Identify which cell holds the provided text, then report its (x, y) central coordinate. 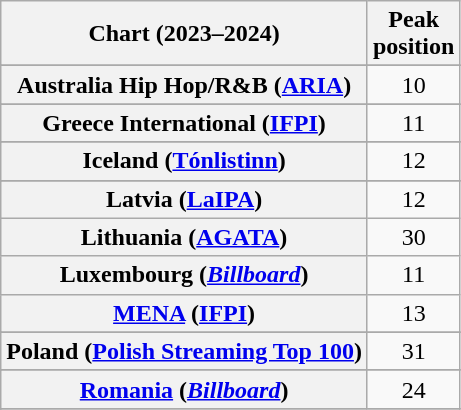
Peakposition (413, 34)
Greece International (IFPI) (184, 123)
Poland (Polish Streaming Top 100) (184, 351)
MENA (IFPI) (184, 313)
Romania (Billboard) (184, 389)
Latvia (LaIPA) (184, 199)
31 (413, 351)
Chart (2023–2024) (184, 34)
24 (413, 389)
Lithuania (AGATA) (184, 237)
13 (413, 313)
Luxembourg (Billboard) (184, 275)
Australia Hip Hop/R&B (ARIA) (184, 85)
10 (413, 85)
30 (413, 237)
Iceland (Tónlistinn) (184, 161)
